For the text-containing cell, return its midpoint in (x, y) coordinate format. 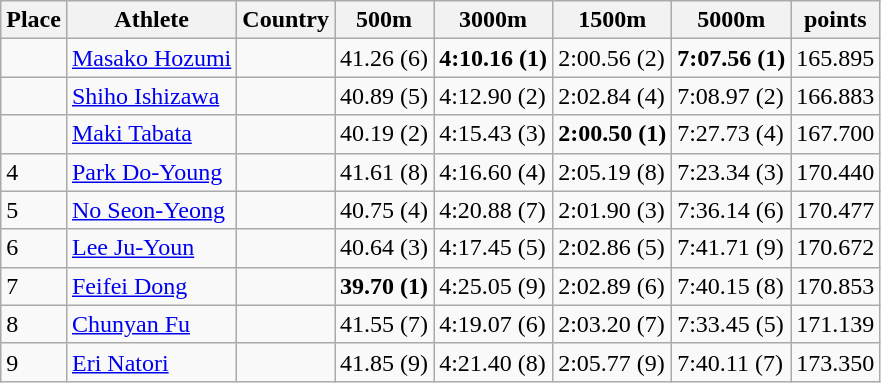
7 (34, 286)
2:05.77 (9) (612, 362)
Country (286, 20)
41.55 (7) (384, 324)
4:25.05 (9) (494, 286)
7:36.14 (6) (732, 210)
41.26 (6) (384, 58)
165.895 (836, 58)
Athlete (151, 20)
Lee Ju-Youn (151, 248)
7:23.34 (3) (732, 172)
171.139 (836, 324)
No Seon-Yeong (151, 210)
2:02.89 (6) (612, 286)
2:00.50 (1) (612, 134)
6 (34, 248)
170.477 (836, 210)
166.883 (836, 96)
4:16.60 (4) (494, 172)
Park Do-Young (151, 172)
4 (34, 172)
9 (34, 362)
4:12.90 (2) (494, 96)
Chunyan Fu (151, 324)
4:17.45 (5) (494, 248)
170.440 (836, 172)
Feifei Dong (151, 286)
167.700 (836, 134)
3000m (494, 20)
7:40.15 (8) (732, 286)
41.61 (8) (384, 172)
Masako Hozumi (151, 58)
40.19 (2) (384, 134)
Maki Tabata (151, 134)
4:10.16 (1) (494, 58)
8 (34, 324)
2:02.86 (5) (612, 248)
170.853 (836, 286)
2:05.19 (8) (612, 172)
2:02.84 (4) (612, 96)
points (836, 20)
1500m (612, 20)
4:15.43 (3) (494, 134)
41.85 (9) (384, 362)
Shiho Ishizawa (151, 96)
4:21.40 (8) (494, 362)
4:19.07 (6) (494, 324)
39.70 (1) (384, 286)
7:33.45 (5) (732, 324)
2:01.90 (3) (612, 210)
7:41.71 (9) (732, 248)
Place (34, 20)
4:20.88 (7) (494, 210)
7:40.11 (7) (732, 362)
7:27.73 (4) (732, 134)
Eri Natori (151, 362)
5 (34, 210)
5000m (732, 20)
40.75 (4) (384, 210)
7:07.56 (1) (732, 58)
2:03.20 (7) (612, 324)
170.672 (836, 248)
2:00.56 (2) (612, 58)
500m (384, 20)
40.64 (3) (384, 248)
7:08.97 (2) (732, 96)
40.89 (5) (384, 96)
173.350 (836, 362)
